Capture the cell that displays the provided text and extract its (X, Y) central coordinate. 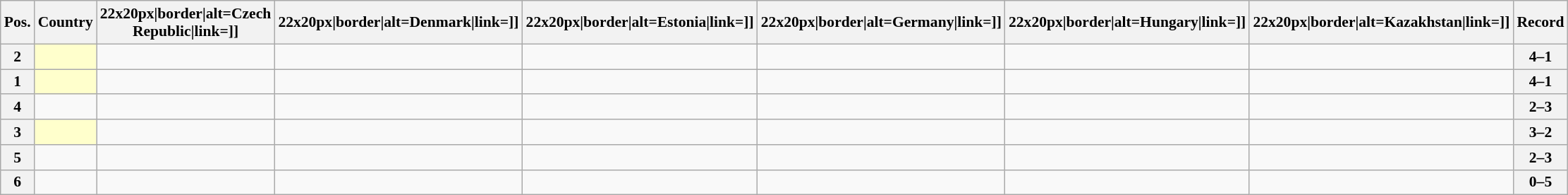
22x20px|border|alt=Czech Republic|link=]] (186, 23)
22x20px|border|alt=Estonia|link=]] (640, 23)
3 (18, 132)
6 (18, 182)
22x20px|border|alt=Kazakhstan|link=]] (1381, 23)
Pos. (18, 23)
1 (18, 82)
Record (1540, 23)
22x20px|border|alt=Germany|link=]] (882, 23)
3–2 (1540, 132)
22x20px|border|alt=Denmark|link=]] (398, 23)
Country (66, 23)
22x20px|border|alt=Hungary|link=]] (1127, 23)
2 (18, 57)
0–5 (1540, 182)
5 (18, 158)
4 (18, 107)
